Find where the given text appears and provide that cell's center as (x, y) coordinate. 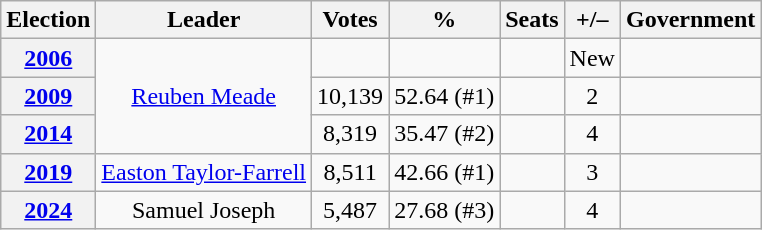
Reuben Meade (204, 96)
27.68 (#3) (444, 210)
2019 (48, 172)
2024 (48, 210)
8,511 (350, 172)
2009 (48, 96)
Easton Taylor-Farrell (204, 172)
Samuel Joseph (204, 210)
New (592, 58)
42.66 (#1) (444, 172)
10,139 (350, 96)
Seats (532, 20)
52.64 (#1) (444, 96)
2014 (48, 134)
5,487 (350, 210)
8,319 (350, 134)
Votes (350, 20)
+/– (592, 20)
Leader (204, 20)
2006 (48, 58)
% (444, 20)
2 (592, 96)
Election (48, 20)
Government (690, 20)
35.47 (#2) (444, 134)
3 (592, 172)
